Find where the given text appears and provide that cell's center as [X, Y] coordinate. 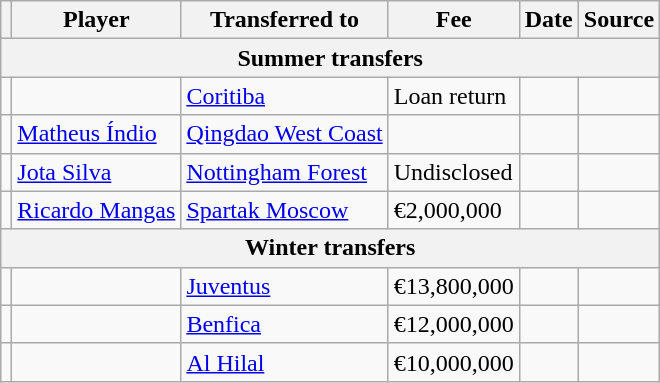
Qingdao West Coast [284, 134]
Player [96, 20]
Source [618, 20]
€13,800,000 [454, 286]
Ricardo Mangas [96, 210]
€12,000,000 [454, 324]
Jota Silva [96, 172]
Winter transfers [330, 248]
Fee [454, 20]
Undisclosed [454, 172]
Coritiba [284, 96]
Transferred to [284, 20]
Summer transfers [330, 58]
Loan return [454, 96]
Spartak Moscow [284, 210]
Nottingham Forest [284, 172]
Matheus Índio [96, 134]
Al Hilal [284, 362]
Benfica [284, 324]
€2,000,000 [454, 210]
Juventus [284, 286]
€10,000,000 [454, 362]
Date [548, 20]
